Detect which cell encompasses the target text, then output its (X, Y) center coordinate. 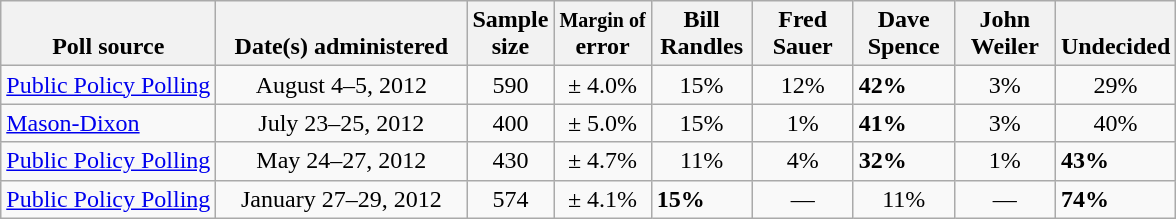
Margin oferror (602, 34)
BillRandles (702, 34)
August 4–5, 2012 (342, 85)
590 (510, 85)
Date(s) administered (342, 34)
4% (802, 161)
Mason-Dixon (108, 123)
574 (510, 199)
± 5.0% (602, 123)
DaveSpence (904, 34)
29% (1115, 85)
Poll source (108, 34)
± 4.7% (602, 161)
430 (510, 161)
40% (1115, 123)
400 (510, 123)
January 27–29, 2012 (342, 199)
Undecided (1115, 34)
12% (802, 85)
± 4.1% (602, 199)
May 24–27, 2012 (342, 161)
43% (1115, 161)
JohnWeiler (1004, 34)
Samplesize (510, 34)
± 4.0% (602, 85)
July 23–25, 2012 (342, 123)
32% (904, 161)
41% (904, 123)
42% (904, 85)
FredSauer (802, 34)
74% (1115, 199)
